Output the (X, Y) coordinate of the center of the cell containing the given text.  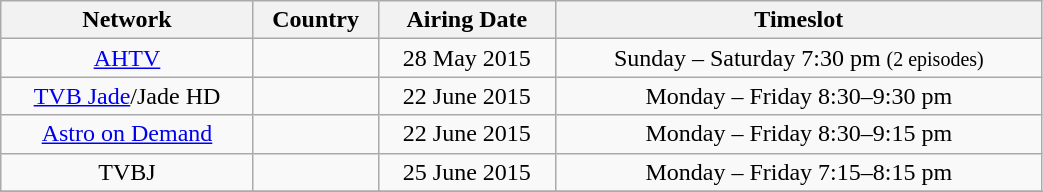
Astro on Demand (127, 134)
Monday – Friday 8:30–9:30 pm (799, 96)
Network (127, 20)
28 May 2015 (467, 58)
Airing Date (467, 20)
Monday – Friday 8:30–9:15 pm (799, 134)
TVBJ (127, 172)
Country (316, 20)
Timeslot (799, 20)
Sunday – Saturday 7:30 pm (2 episodes) (799, 58)
AHTV (127, 58)
Monday – Friday 7:15–8:15 pm (799, 172)
25 June 2015 (467, 172)
TVB Jade/Jade HD (127, 96)
